Search for the cell housing the specified text and yield its [x, y] center coordinate. 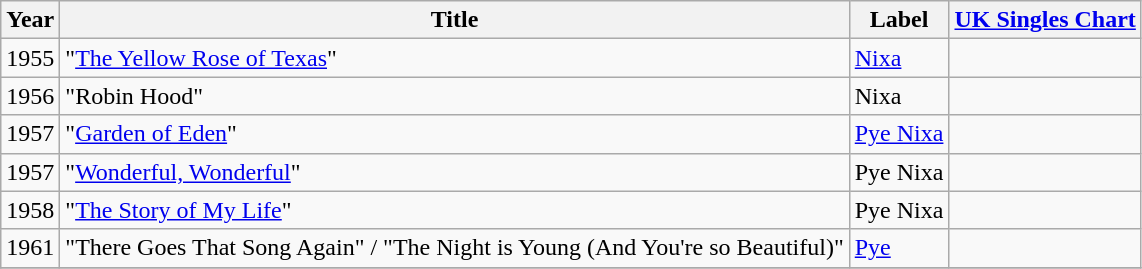
UK Singles Chart [1045, 20]
"The Story of My Life" [454, 210]
"Garden of Eden" [454, 134]
1955 [30, 58]
1958 [30, 210]
"There Goes That Song Again" / "The Night is Young (And You're so Beautiful)" [454, 248]
"Robin Hood" [454, 96]
Year [30, 20]
1961 [30, 248]
"Wonderful, Wonderful" [454, 172]
Pye [899, 248]
Label [899, 20]
Title [454, 20]
"The Yellow Rose of Texas" [454, 58]
1956 [30, 96]
